For the text-containing cell, return its midpoint in [X, Y] coordinate format. 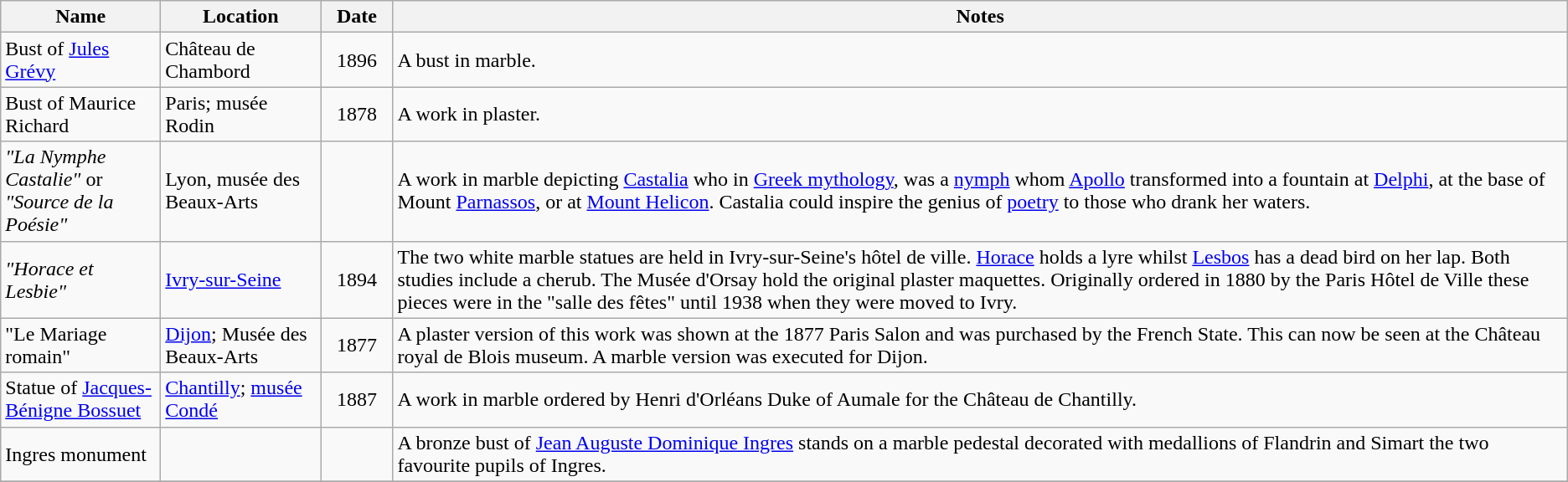
Ingres monument [80, 454]
Chantilly; musée Condé [241, 400]
A work in marble ordered by Henri d'Orléans Duke of Aumale for the Château de Chantilly. [980, 400]
Notes [980, 17]
1877 [357, 345]
1878 [357, 114]
"La Nymphe Castalie" or "Source de la Poésie" [80, 191]
Statue of Jacques-Bénigne Bossuet [80, 400]
Location [241, 17]
Paris; musée Rodin [241, 114]
Name [80, 17]
Bust of Maurice Richard [80, 114]
"Le Mariage romain" [80, 345]
"Horace et Lesbie" [80, 279]
Lyon, musée des Beaux-Arts [241, 191]
Château de Chambord [241, 60]
Bust of Jules Grévy [80, 60]
1894 [357, 279]
A bust in marble. [980, 60]
Dijon; Musée des Beaux-Arts [241, 345]
Ivry-sur-Seine [241, 279]
1887 [357, 400]
Date [357, 17]
1896 [357, 60]
A work in plaster. [980, 114]
